Determine the [x, y] coordinate at the center of the cell enclosing the given text.  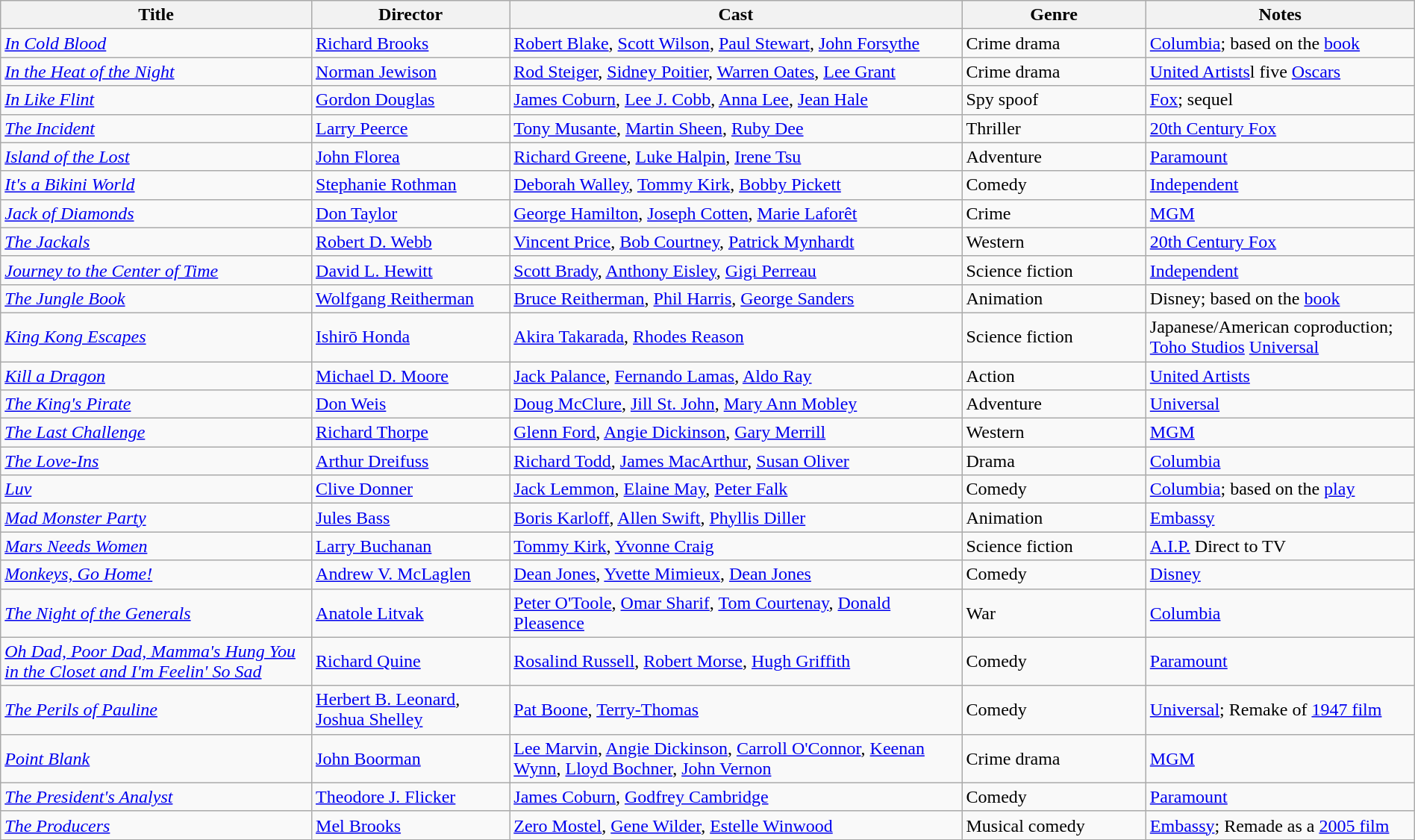
Jack Palance, Fernando Lamas, Aldo Ray [736, 375]
Richard Greene, Luke Halpin, Irene Tsu [736, 157]
James Coburn, Godfrey Cambridge [736, 797]
The Last Challenge [157, 433]
Fox; sequel [1280, 100]
Cast [736, 15]
The Love-Ins [157, 461]
Tony Musante, Martin Sheen, Ruby Dee [736, 128]
Ishirō Honda [410, 337]
Doug McClure, Jill St. John, Mary Ann Mobley [736, 404]
George Hamilton, Joseph Cotten, Marie Laforêt [736, 213]
Rosalind Russell, Robert Morse, Hugh Griffith [736, 661]
John Florea [410, 157]
Jules Bass [410, 518]
The Perils of Pauline [157, 710]
Richard Todd, James MacArthur, Susan Oliver [736, 461]
Spy spoof [1054, 100]
Glenn Ford, Angie Dickinson, Gary Merrill [736, 433]
Genre [1054, 15]
Don Weis [410, 404]
Island of the Lost [157, 157]
Peter O'Toole, Omar Sharif, Tom Courtenay, Donald Pleasence [736, 613]
The Jackals [157, 242]
The Incident [157, 128]
Michael D. Moore [410, 375]
Mel Brooks [410, 825]
James Coburn, Lee J. Cobb, Anna Lee, Jean Hale [736, 100]
Action [1054, 375]
Jack Lemmon, Elaine May, Peter Falk [736, 489]
Andrew V. McLaglen [410, 574]
The Night of the Generals [157, 613]
Jack of Diamonds [157, 213]
Vincent Price, Bob Courtney, Patrick Mynhardt [736, 242]
Columbia; based on the play [1280, 489]
Luv [157, 489]
The Jungle Book [157, 298]
Crime [1054, 213]
King Kong Escapes [157, 337]
Mad Monster Party [157, 518]
Robert D. Webb [410, 242]
Universal [1280, 404]
Clive Donner [410, 489]
The President's Analyst [157, 797]
Zero Mostel, Gene Wilder, Estelle Winwood [736, 825]
It's a Bikini World [157, 185]
Stephanie Rothman [410, 185]
Embassy [1280, 518]
United Artists [1280, 375]
Richard Brooks [410, 43]
Point Blank [157, 758]
In Like Flint [157, 100]
Oh Dad, Poor Dad, Mamma's Hung You in the Closet and I'm Feelin' So Sad [157, 661]
In Cold Blood [157, 43]
Title [157, 15]
Boris Karloff, Allen Swift, Phyllis Diller [736, 518]
Lee Marvin, Angie Dickinson, Carroll O'Connor, Keenan Wynn, Lloyd Bochner, John Vernon [736, 758]
Columbia; based on the book [1280, 43]
A.I.P. Direct to TV [1280, 546]
The Producers [157, 825]
Embassy; Remade as a 2005 film [1280, 825]
Robert Blake, Scott Wilson, Paul Stewart, John Forsythe [736, 43]
The King's Pirate [157, 404]
Monkeys, Go Home! [157, 574]
Drama [1054, 461]
Kill a Dragon [157, 375]
Director [410, 15]
Thriller [1054, 128]
United Artistsl five Oscars [1280, 72]
Journey to the Center of Time [157, 270]
Larry Peerce [410, 128]
Scott Brady, Anthony Eisley, Gigi Perreau [736, 270]
Anatole Litvak [410, 613]
Larry Buchanan [410, 546]
Rod Steiger, Sidney Poitier, Warren Oates, Lee Grant [736, 72]
Herbert B. Leonard, Joshua Shelley [410, 710]
Gordon Douglas [410, 100]
Wolfgang Reitherman [410, 298]
Bruce Reitherman, Phil Harris, George Sanders [736, 298]
Musical comedy [1054, 825]
Tommy Kirk, Yvonne Craig [736, 546]
Don Taylor [410, 213]
Richard Thorpe [410, 433]
Mars Needs Women [157, 546]
Notes [1280, 15]
In the Heat of the Night [157, 72]
Akira Takarada, Rhodes Reason [736, 337]
John Boorman [410, 758]
Arthur Dreifuss [410, 461]
Deborah Walley, Tommy Kirk, Bobby Pickett [736, 185]
Universal; Remake of 1947 film [1280, 710]
Dean Jones, Yvette Mimieux, Dean Jones [736, 574]
Disney; based on the book [1280, 298]
Pat Boone, Terry-Thomas [736, 710]
Richard Quine [410, 661]
Norman Jewison [410, 72]
War [1054, 613]
Theodore J. Flicker [410, 797]
Japanese/American coproduction; Toho Studios Universal [1280, 337]
Disney [1280, 574]
David L. Hewitt [410, 270]
